Pinpoint the cell where the given text exists, returning its (X, Y) midpoint coordinate. 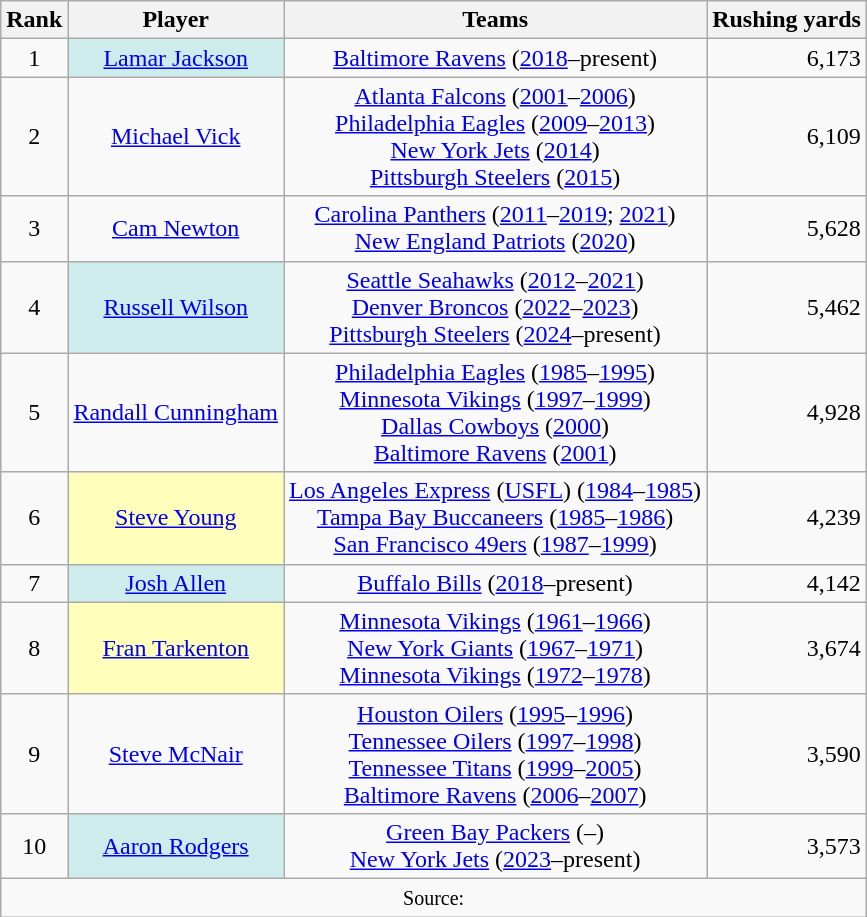
Source: (434, 897)
Baltimore Ravens (2018–present) (496, 58)
5,462 (787, 307)
6,173 (787, 58)
8 (34, 648)
10 (34, 846)
Player (176, 20)
Russell Wilson (176, 307)
5 (34, 412)
Teams (496, 20)
5,628 (787, 228)
2 (34, 136)
4 (34, 307)
3,590 (787, 754)
Minnesota Vikings (1961–1966)New York Giants (1967–1971)Minnesota Vikings (1972–1978) (496, 648)
Atlanta Falcons (2001–2006)Philadelphia Eagles (2009–2013)New York Jets (2014)Pittsburgh Steelers (2015) (496, 136)
Carolina Panthers (2011–2019; 2021)New England Patriots (2020) (496, 228)
Steve Young (176, 518)
Steve McNair (176, 754)
Josh Allen (176, 583)
Fran Tarkenton (176, 648)
Michael Vick (176, 136)
Buffalo Bills (2018–present) (496, 583)
Houston Oilers (1995–1996)Tennessee Oilers (1997–1998)Tennessee Titans (1999–2005)Baltimore Ravens (2006–2007) (496, 754)
Lamar Jackson (176, 58)
Los Angeles Express (USFL) (1984–1985)Tampa Bay Buccaneers (1985–1986)San Francisco 49ers (1987–1999) (496, 518)
Randall Cunningham (176, 412)
4,928 (787, 412)
6 (34, 518)
Rank (34, 20)
Green Bay Packers (–)New York Jets (2023–present) (496, 846)
Philadelphia Eagles (1985–1995)Minnesota Vikings (1997–1999)Dallas Cowboys (2000)Baltimore Ravens (2001) (496, 412)
4,142 (787, 583)
1 (34, 58)
6,109 (787, 136)
3,674 (787, 648)
Seattle Seahawks (2012–2021)Denver Broncos (2022–2023)Pittsburgh Steelers (2024–present) (496, 307)
Rushing yards (787, 20)
9 (34, 754)
4,239 (787, 518)
Cam Newton (176, 228)
3 (34, 228)
7 (34, 583)
Aaron Rodgers (176, 846)
3,573 (787, 846)
